Detect which cell encompasses the target text, then output its (X, Y) center coordinate. 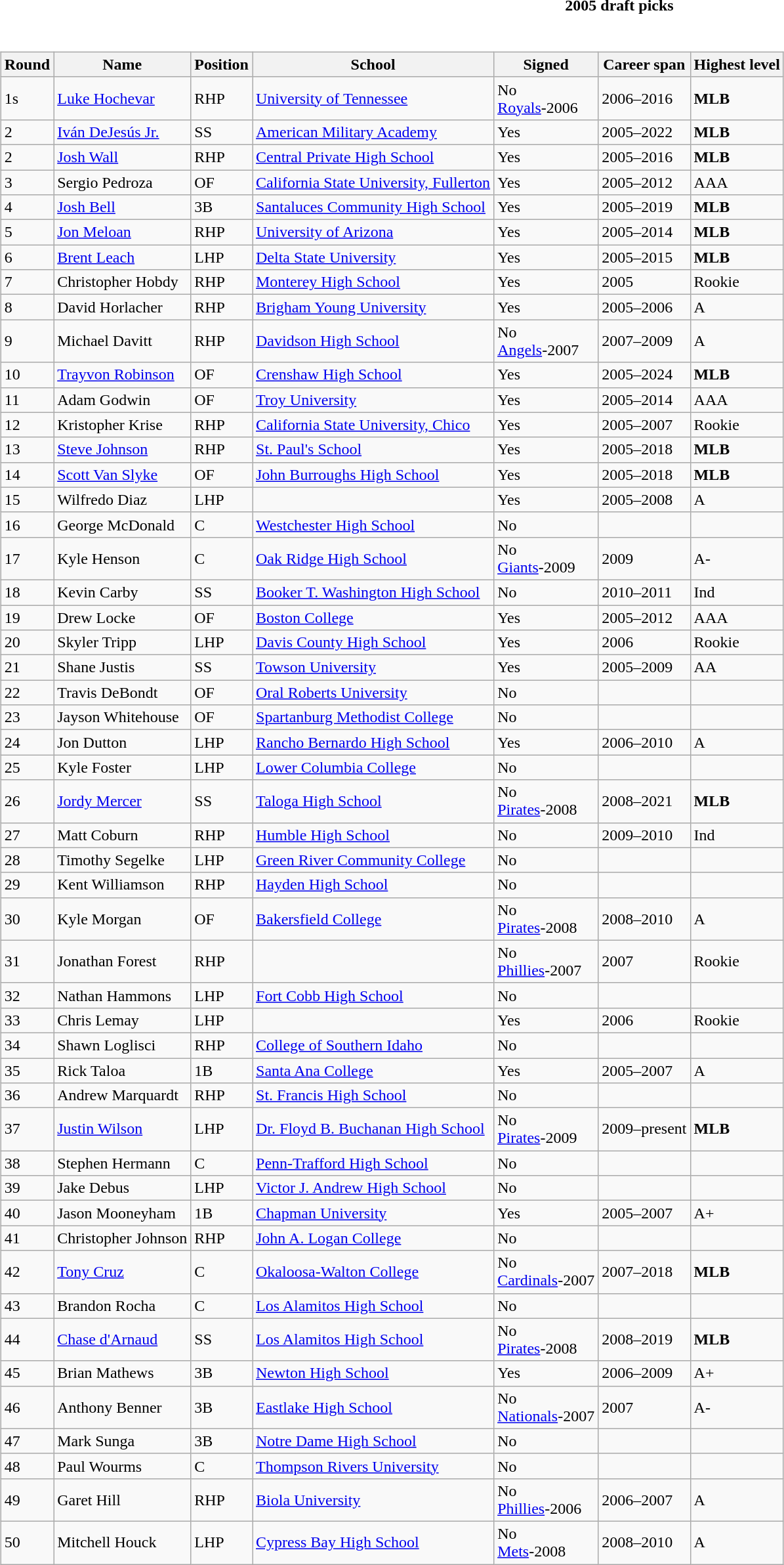
33 (27, 1020)
39 (27, 1188)
Santa Ana College (373, 1071)
Michael Davitt (122, 341)
Rancho Bernardo High School (373, 742)
1s (27, 98)
Signed (546, 64)
Kyle Henson (122, 558)
Rick Taloa (122, 1071)
Newton High School (373, 1373)
23 (27, 718)
Chase d'Arnaud (122, 1339)
Delta State University (373, 257)
Jonathan Forest (122, 961)
David Horlacher (122, 307)
2009–present (644, 1129)
California State University, Fullerton (373, 182)
21 (27, 668)
Travis DeBondt (122, 693)
John Burroughs High School (373, 475)
American Military Academy (373, 132)
Brian Mathews (122, 1373)
NoNationals-2007 (546, 1407)
Shawn Loglisci (122, 1045)
Jordy Mercer (122, 801)
14 (27, 475)
John A. Logan College (373, 1238)
3 (27, 182)
31 (27, 961)
NoPirates-2009 (546, 1129)
Matt Coburn (122, 835)
Crenshaw High School (373, 375)
College of Southern Idaho (373, 1045)
43 (27, 1306)
Biola University (373, 1499)
46 (27, 1407)
School (373, 64)
Fort Cobb High School (373, 995)
Victor J. Andrew High School (373, 1188)
10 (27, 375)
Sergio Pedroza (122, 182)
University of Arizona (373, 232)
2006–2007 (644, 1499)
Jon Dutton (122, 742)
Dr. Floyd B. Buchanan High School (373, 1129)
Chapman University (373, 1213)
Hayden High School (373, 885)
9 (27, 341)
NoGiants-2009 (546, 558)
24 (27, 742)
Humble High School (373, 835)
2008–2019 (644, 1339)
17 (27, 558)
2005–2008 (644, 500)
37 (27, 1129)
No Cardinals-2007 (546, 1272)
NoAngels-2007 (546, 341)
44 (27, 1339)
Luke Hochevar (122, 98)
8 (27, 307)
Penn-Trafford High School (373, 1163)
Christopher Johnson (122, 1238)
34 (27, 1045)
18 (27, 592)
Position (222, 64)
Jake Debus (122, 1188)
2005–2022 (644, 132)
Green River Community College (373, 860)
35 (27, 1071)
Brent Leach (122, 257)
2009–2010 (644, 835)
20 (27, 643)
Spartanburg Methodist College (373, 718)
Jon Meloan (122, 232)
42 (27, 1272)
St. Paul's School (373, 450)
2005 (644, 282)
Mitchell Houck (122, 1543)
Josh Wall (122, 157)
28 (27, 860)
2005–2019 (644, 207)
Tony Cruz (122, 1272)
University of Tennessee (373, 98)
2005–2016 (644, 157)
30 (27, 919)
NoPhillies-2006 (546, 1499)
Notre Dame High School (373, 1441)
Oral Roberts University (373, 693)
Shane Justis (122, 668)
Davis County High School (373, 643)
Stephen Hermann (122, 1163)
19 (27, 618)
Oak Ridge High School (373, 558)
Kyle Foster (122, 767)
Thompson Rivers University (373, 1466)
Eastlake High School (373, 1407)
Josh Bell (122, 207)
Nathan Hammons (122, 995)
Name (122, 64)
Booker T. Washington High School (373, 592)
Chris Lemay (122, 1020)
41 (27, 1238)
Boston College (373, 618)
25 (27, 767)
Troy University (373, 400)
11 (27, 400)
Andrew Marquardt (122, 1096)
Scott Van Slyke (122, 475)
13 (27, 450)
Central Private High School (373, 157)
48 (27, 1466)
29 (27, 885)
Brigham Young University (373, 307)
George McDonald (122, 525)
No Mets-2008 (546, 1543)
Paul Wourms (122, 1466)
NoPhillies-2007 (546, 961)
Garet Hill (122, 1499)
Steve Johnson (122, 450)
Drew Locke (122, 618)
2009 (644, 558)
2010–2011 (644, 592)
36 (27, 1096)
15 (27, 500)
12 (27, 425)
5 (27, 232)
7 (27, 282)
2006–2010 (644, 742)
16 (27, 525)
Christopher Hobdy (122, 282)
2006–2016 (644, 98)
Wilfredo Diaz (122, 500)
Lower Columbia College (373, 767)
Skyler Tripp (122, 643)
45 (27, 1373)
6 (27, 257)
38 (27, 1163)
4 (27, 207)
22 (27, 693)
2005–2015 (644, 257)
2007–2009 (644, 341)
40 (27, 1213)
47 (27, 1441)
2005–2009 (644, 668)
2005–2006 (644, 307)
27 (27, 835)
2006–2009 (644, 1373)
Anthony Benner (122, 1407)
St. Francis High School (373, 1096)
Jason Mooneyham (122, 1213)
Towson University (373, 668)
Brandon Rocha (122, 1306)
Iván DeJesús Jr. (122, 132)
Westchester High School (373, 525)
Okaloosa-Walton College (373, 1272)
Taloga High School (373, 801)
50 (27, 1543)
26 (27, 801)
Santaluces Community High School (373, 207)
Highest level (737, 64)
Monterey High School (373, 282)
Cypress Bay High School (373, 1543)
49 (27, 1499)
Kevin Carby (122, 592)
Mark Sunga (122, 1441)
Bakersfield College (373, 919)
Kristopher Krise (122, 425)
Round (27, 64)
2007–2018 (644, 1272)
Kent Williamson (122, 885)
2008–2021 (644, 801)
Jayson Whitehouse (122, 718)
Career span (644, 64)
Kyle Morgan (122, 919)
Davidson High School (373, 341)
AA (737, 668)
No Royals-2006 (546, 98)
Justin Wilson (122, 1129)
2005–2024 (644, 375)
Adam Godwin (122, 400)
California State University, Chico (373, 425)
Trayvon Robinson (122, 375)
Timothy Segelke (122, 860)
32 (27, 995)
